Detect which cell encompasses the target text, then output its (x, y) center coordinate. 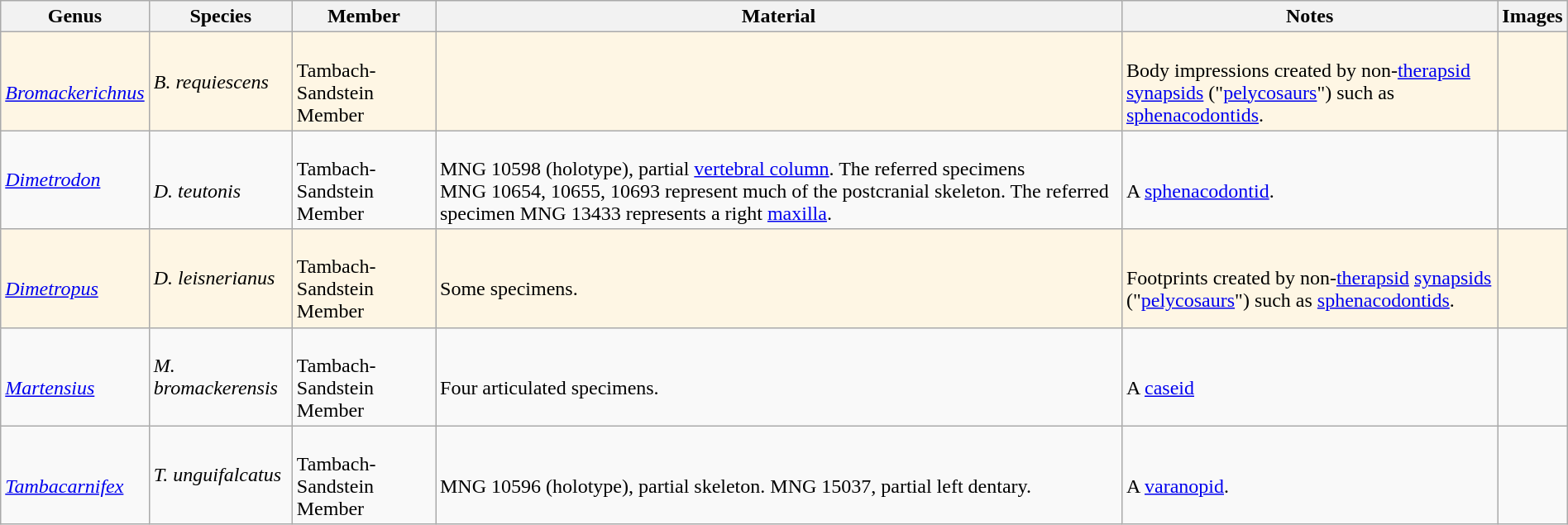
Four articulated specimens. (778, 377)
Notes (1309, 17)
B. requiescens (220, 81)
T. unguifalcatus (220, 475)
A caseid (1309, 377)
Material (778, 17)
Member (364, 17)
M. bromackerensis (220, 377)
D. leisnerianus (220, 278)
Bromackerichnus (74, 81)
Images (1532, 17)
Footprints created by non-therapsid synapsids ("pelycosaurs") such as sphenacodontids. (1309, 278)
Species (220, 17)
Body impressions created by non-therapsid synapsids ("pelycosaurs") such as sphenacodontids. (1309, 81)
A varanopid. (1309, 475)
MNG 10596 (holotype), partial skeleton. MNG 15037, partial left dentary. (778, 475)
D. teutonis (220, 180)
Some specimens. (778, 278)
Martensius (74, 377)
A sphenacodontid. (1309, 180)
Genus (74, 17)
Tambacarnifex (74, 475)
Dimetrodon (74, 180)
Dimetropus (74, 278)
